Detect which cell encompasses the target text, then output its [x, y] center coordinate. 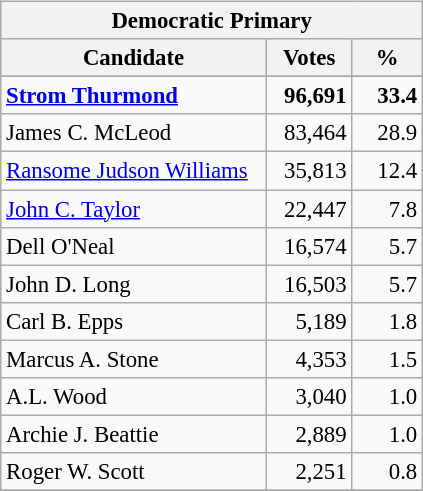
A.L. Wood [134, 396]
22,447 [309, 209]
1.5 [388, 359]
83,464 [309, 133]
Ransome Judson Williams [134, 171]
2,889 [309, 434]
33.4 [388, 96]
16,574 [309, 246]
35,813 [309, 171]
0.8 [388, 472]
John C. Taylor [134, 209]
Strom Thurmond [134, 96]
Archie J. Beattie [134, 434]
12.4 [388, 171]
28.9 [388, 133]
John D. Long [134, 284]
5,189 [309, 321]
James C. McLeod [134, 133]
Dell O'Neal [134, 246]
16,503 [309, 284]
2,251 [309, 472]
% [388, 58]
7.8 [388, 209]
Votes [309, 58]
Roger W. Scott [134, 472]
96,691 [309, 96]
3,040 [309, 396]
Carl B. Epps [134, 321]
Candidate [134, 58]
4,353 [309, 359]
Marcus A. Stone [134, 359]
1.8 [388, 321]
Democratic Primary [212, 21]
